Determine the (x, y) coordinate at the center of the cell enclosing the given text.  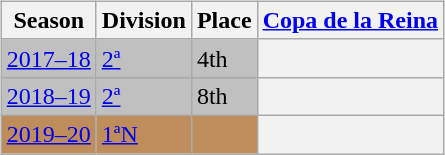
1ªN (144, 134)
Division (144, 20)
2019–20 (48, 134)
4th (224, 58)
Season (48, 20)
Place (224, 20)
8th (224, 96)
2018–19 (48, 96)
2017–18 (48, 58)
Copa de la Reina (350, 20)
